Find where the given text appears and provide that cell's center as (X, Y) coordinate. 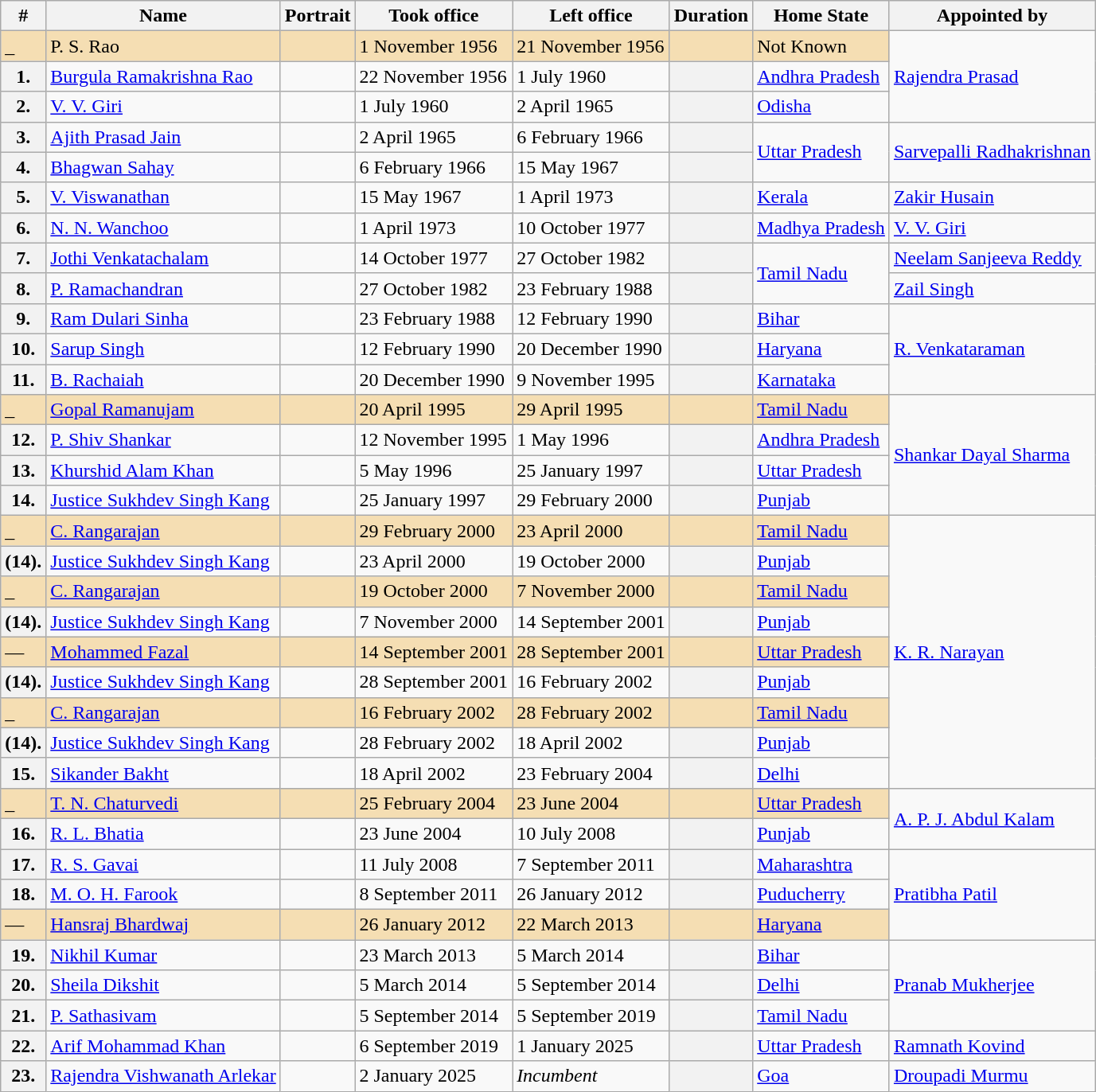
R. Venkataraman (992, 349)
5 September 2019 (591, 1016)
Left office (591, 16)
N. N. Wanchoo (163, 228)
13. (24, 470)
9 November 1995 (591, 380)
Droupadi Murmu (992, 1076)
B. Rachaiah (163, 380)
Took office (434, 16)
6. (24, 228)
Zakir Husain (992, 197)
5 May 1996 (434, 470)
22 March 2013 (591, 925)
15. (24, 773)
Bhagwan Sahay (163, 167)
22 November 1956 (434, 76)
P. S. Rao (163, 46)
1 January 2025 (591, 1046)
Jothi Venkatachalam (163, 258)
Hansraj Bhardwaj (163, 925)
Madhya Pradesh (821, 228)
Maharashtra (821, 864)
7. (24, 258)
11. (24, 380)
# (24, 16)
1. (24, 76)
K. R. Narayan (992, 653)
2. (24, 107)
Puducherry (821, 895)
Odisha (821, 107)
Neelam Sanjeeva Reddy (992, 258)
8 September 2011 (434, 895)
8. (24, 288)
Sarvepalli Radhakrishnan (992, 152)
20. (24, 985)
Ramnath Kovind (992, 1046)
17. (24, 864)
Not Known (821, 46)
12 November 1995 (434, 440)
21. (24, 1016)
14. (24, 501)
Arif Mohammad Khan (163, 1046)
P. Ramachandran (163, 288)
10 October 1977 (591, 228)
Duration (711, 16)
23 March 2013 (434, 955)
Home State (821, 16)
25 February 2004 (434, 803)
Gopal Ramanujam (163, 410)
Portrait (318, 16)
6 September 2019 (434, 1046)
P. Shiv Shankar (163, 440)
Ram Dulari Sinha (163, 318)
A. P. J. Abdul Kalam (992, 818)
Name (163, 16)
Sikander Bakht (163, 773)
5. (24, 197)
T. N. Chaturvedi (163, 803)
Mohammed Fazal (163, 652)
18. (24, 895)
Shankar Dayal Sharma (992, 455)
Burgula Ramakrishna Rao (163, 76)
29 April 1995 (591, 410)
Incumbent (591, 1076)
1 November 1956 (434, 46)
Appointed by (992, 16)
Goa (821, 1076)
21 November 1956 (591, 46)
12. (24, 440)
R. S. Gavai (163, 864)
10 July 2008 (591, 833)
Zail Singh (992, 288)
4. (24, 167)
23 February 2004 (591, 773)
1 May 1996 (591, 440)
Kerala (821, 197)
V. Viswanathan (163, 197)
16. (24, 833)
P. Sathasivam (163, 1016)
11 July 2008 (434, 864)
R. L. Bhatia (163, 833)
M. O. H. Farook (163, 895)
Nikhil Kumar (163, 955)
Rajendra Prasad (992, 76)
19. (24, 955)
Karnataka (821, 380)
23. (24, 1076)
14 October 1977 (434, 258)
Ajith Prasad Jain (163, 137)
Rajendra Vishwanath Arlekar (163, 1076)
10. (24, 349)
7 September 2011 (591, 864)
Sheila Dikshit (163, 985)
Pratibha Patil (992, 894)
3. (24, 137)
Sarup Singh (163, 349)
20 April 1995 (434, 410)
2 January 2025 (434, 1076)
9. (24, 318)
Pranab Mukherjee (992, 985)
22. (24, 1046)
Khurshid Alam Khan (163, 470)
